Return [X, Y] of the center of cell containing provided text 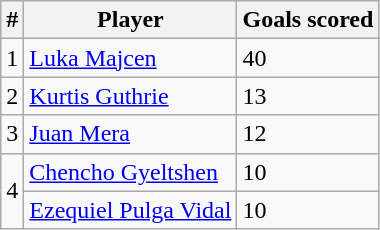
Ezequiel Pulga Vidal [130, 210]
3 [12, 134]
Player [130, 20]
4 [12, 191]
2 [12, 96]
1 [12, 58]
13 [308, 96]
Juan Mera [130, 134]
Luka Majcen [130, 58]
# [12, 20]
Kurtis Guthrie [130, 96]
Goals scored [308, 20]
Chencho Gyeltshen [130, 172]
40 [308, 58]
12 [308, 134]
